Scan for the cell matching the given text and deliver its [X, Y] coordinate at center. 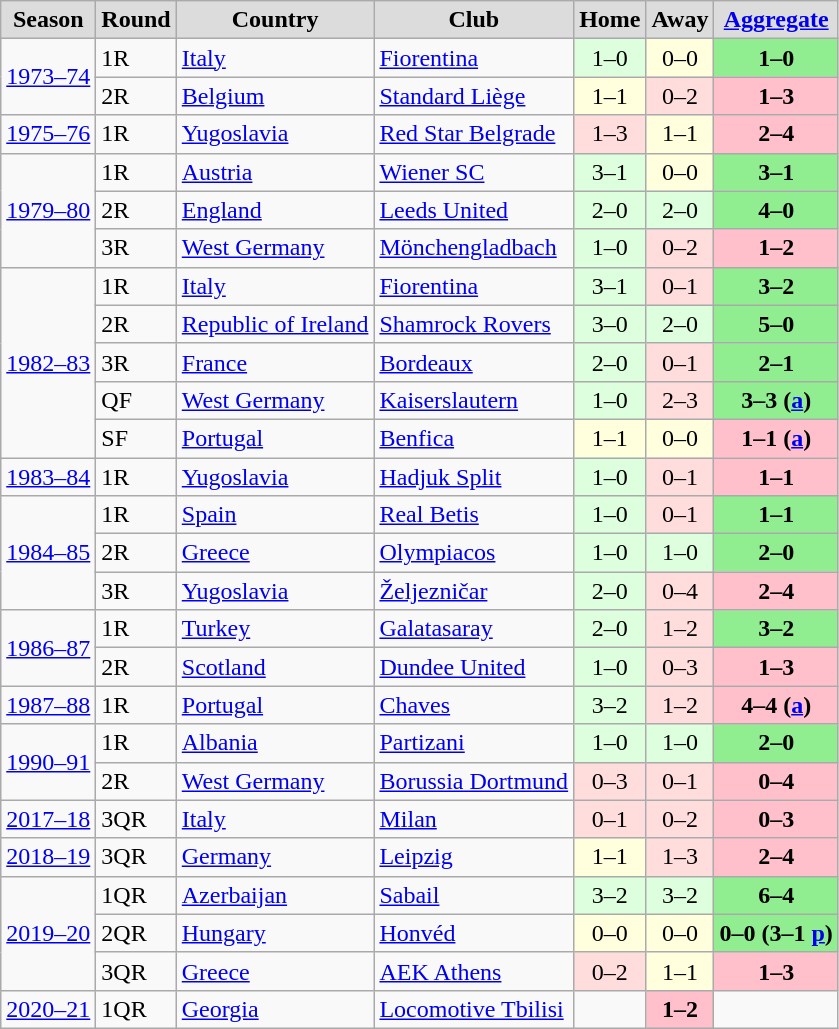
SF [136, 438]
1975–76 [48, 134]
Kaiserslautern [474, 400]
Borussia Dortmund [474, 781]
Germany [275, 857]
2019–20 [48, 933]
Austria [275, 172]
1990–91 [48, 762]
Real Betis [474, 515]
Club [474, 20]
4–0 [776, 210]
Season [48, 20]
1984–85 [48, 553]
0–0 (3–1 p) [776, 933]
1–1 (a) [776, 438]
Galatasaray [474, 629]
Partizani [474, 743]
Bordeaux [474, 362]
Scotland [275, 667]
2018–19 [48, 857]
Away [680, 20]
2–3 [680, 400]
Turkey [275, 629]
Leipzig [474, 857]
1982–83 [48, 362]
4–4 (a) [776, 705]
Shamrock Rovers [474, 324]
2–1 [776, 362]
Georgia [275, 1009]
Mönchengladbach [474, 248]
Hungary [275, 933]
Wiener SC [474, 172]
Spain [275, 515]
England [275, 210]
Olympiacos [474, 553]
3–0 [610, 324]
Standard Liège [474, 96]
Leeds United [474, 210]
Hadjuk Split [474, 477]
Chaves [474, 705]
1987–88 [48, 705]
1983–84 [48, 477]
Albania [275, 743]
Red Star Belgrade [474, 134]
Dundee United [474, 667]
2017–18 [48, 819]
Belgium [275, 96]
Aggregate [776, 20]
Honvéd [474, 933]
1986–87 [48, 648]
Milan [474, 819]
1973–74 [48, 77]
AEK Athens [474, 971]
Country [275, 20]
France [275, 362]
3–3 (a) [776, 400]
5–0 [776, 324]
Locomotive Tbilisi [474, 1009]
1979–80 [48, 210]
Benfica [474, 438]
2QR [136, 933]
Željezničar [474, 591]
Home [610, 20]
Azerbaijan [275, 895]
Republic of Ireland [275, 324]
QF [136, 400]
2020–21 [48, 1009]
6–4 [776, 895]
Round [136, 20]
Sabail [474, 895]
